Search for the cell housing the specified text and yield its (X, Y) center coordinate. 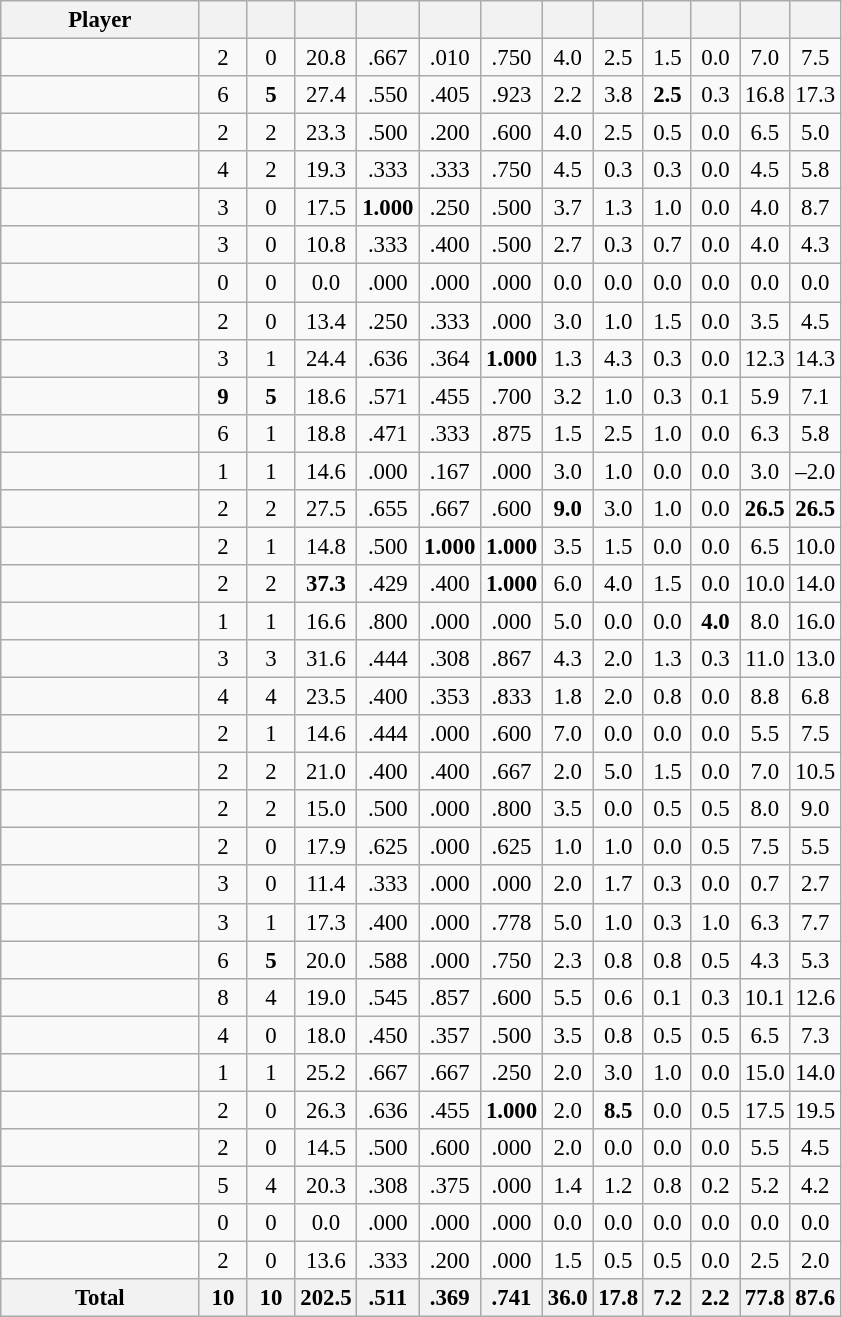
.369 (450, 1298)
4.2 (815, 1185)
.778 (512, 922)
3.8 (618, 95)
.545 (388, 997)
Total (100, 1298)
16.8 (765, 95)
.588 (388, 960)
12.3 (765, 358)
7.2 (667, 1298)
7.1 (815, 396)
.405 (450, 95)
3.7 (567, 208)
31.6 (326, 659)
13.6 (326, 1261)
27.4 (326, 95)
12.6 (815, 997)
.741 (512, 1298)
.655 (388, 509)
.867 (512, 659)
7.7 (815, 922)
17.8 (618, 1298)
.450 (388, 1035)
0.6 (618, 997)
8.5 (618, 1110)
19.0 (326, 997)
9 (223, 396)
202.5 (326, 1298)
18.0 (326, 1035)
8.8 (765, 697)
5.3 (815, 960)
26.3 (326, 1110)
14.8 (326, 546)
.357 (450, 1035)
21.0 (326, 772)
–2.0 (815, 471)
10.8 (326, 245)
13.0 (815, 659)
87.6 (815, 1298)
20.8 (326, 58)
.429 (388, 584)
16.6 (326, 621)
77.8 (765, 1298)
10.5 (815, 772)
.923 (512, 95)
6.8 (815, 697)
37.3 (326, 584)
23.5 (326, 697)
.511 (388, 1298)
24.4 (326, 358)
11.0 (765, 659)
.833 (512, 697)
10.1 (765, 997)
8 (223, 997)
18.8 (326, 433)
18.6 (326, 396)
.471 (388, 433)
.700 (512, 396)
20.3 (326, 1185)
23.3 (326, 133)
13.4 (326, 321)
Player (100, 20)
6.0 (567, 584)
1.4 (567, 1185)
.857 (450, 997)
27.5 (326, 509)
2.3 (567, 960)
.167 (450, 471)
20.0 (326, 960)
.353 (450, 697)
0.2 (715, 1185)
5.9 (765, 396)
1.2 (618, 1185)
16.0 (815, 621)
.375 (450, 1185)
19.3 (326, 170)
.571 (388, 396)
3.2 (567, 396)
.010 (450, 58)
25.2 (326, 1073)
1.7 (618, 885)
17.9 (326, 847)
7.3 (815, 1035)
1.8 (567, 697)
8.7 (815, 208)
14.5 (326, 1148)
.875 (512, 433)
11.4 (326, 885)
19.5 (815, 1110)
14.3 (815, 358)
.550 (388, 95)
.364 (450, 358)
36.0 (567, 1298)
5.2 (765, 1185)
